Extract the [x, y] coordinate from the center of the cell holding the provided text.  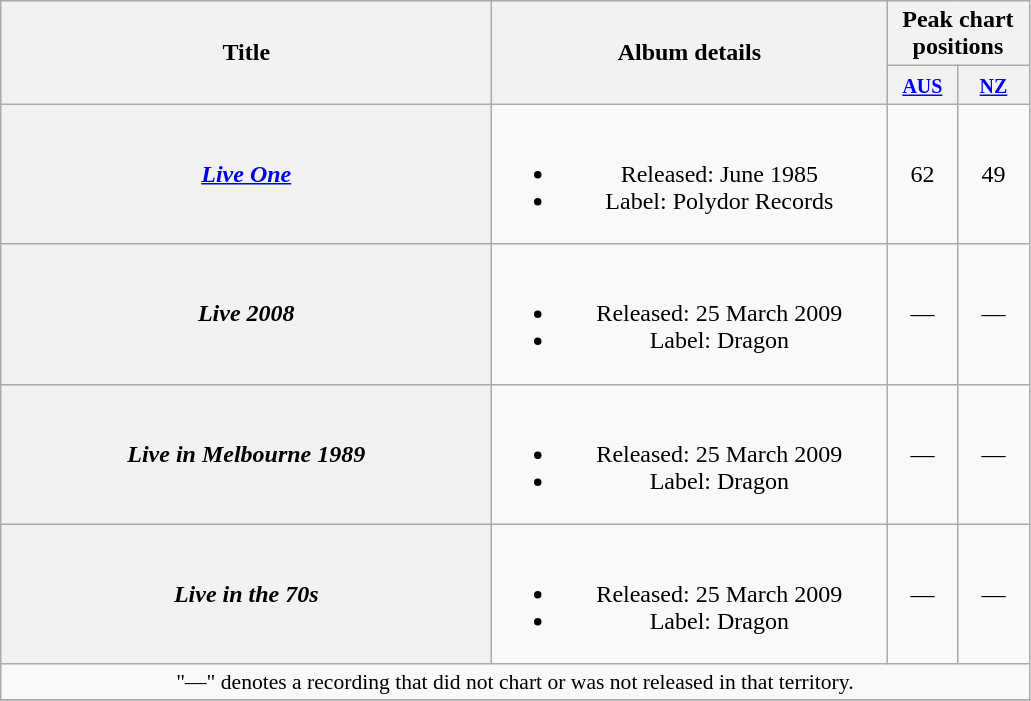
Live 2008 [246, 314]
62 [922, 174]
Live in the 70s [246, 594]
49 [994, 174]
Peak chart positions [958, 34]
Released: June 1985Label: Polydor Records [690, 174]
"—" denotes a recording that did not chart or was not released in that territory. [515, 682]
Title [246, 52]
NZ [994, 85]
Live One [246, 174]
Live in Melbourne 1989 [246, 454]
AUS [922, 85]
Album details [690, 52]
